Locate the cell with the specified text and output its [X, Y] center coordinate. 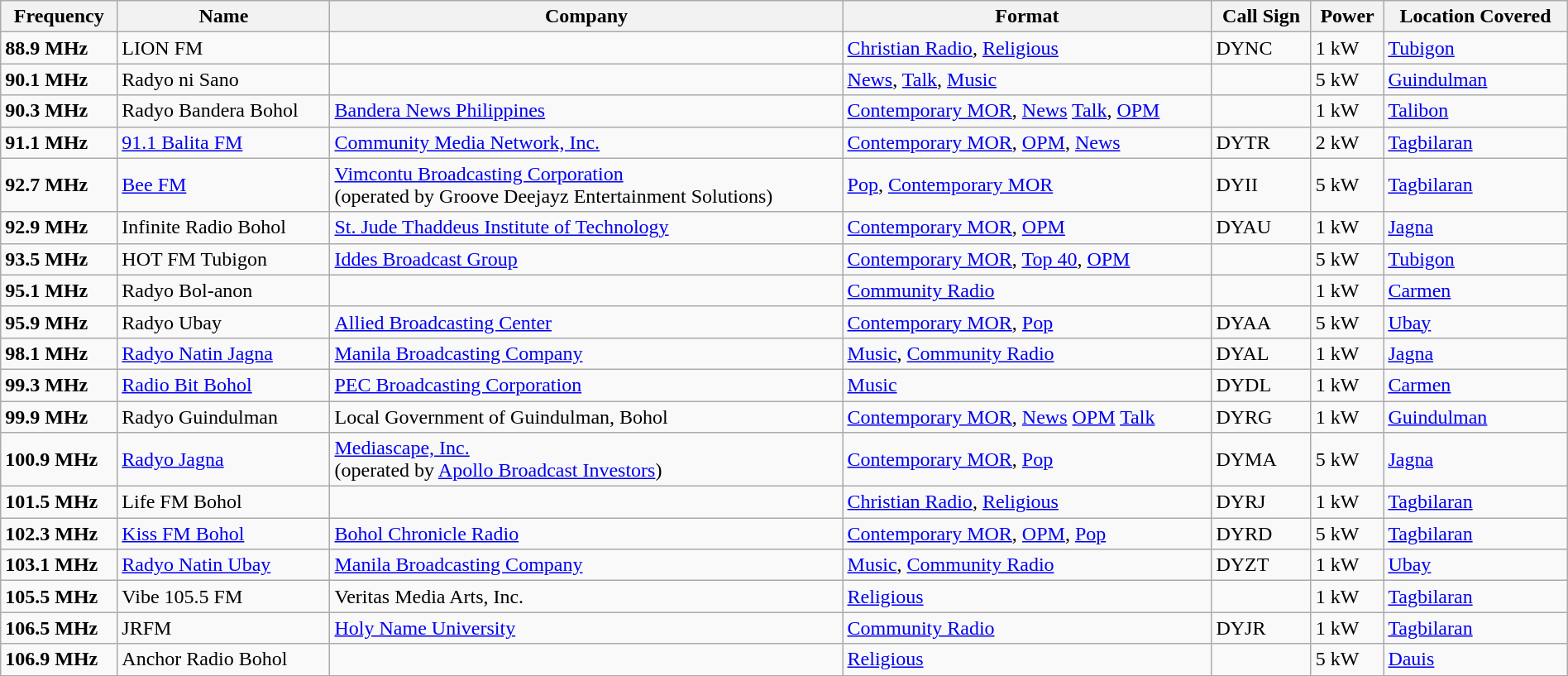
DYAA [1261, 322]
Radyo Natin Jagna [223, 353]
Power [1347, 17]
DYDL [1261, 385]
Community Media Network, Inc. [586, 142]
Call Sign [1261, 17]
DYJR [1261, 628]
Dauis [1475, 659]
Name [223, 17]
JRFM [223, 628]
Location Covered [1475, 17]
92.9 MHz [60, 228]
99.3 MHz [60, 385]
90.3 MHz [60, 111]
Iddes Broadcast Group [586, 259]
Holy Name University [586, 628]
Contemporary MOR, OPM [1027, 228]
Mediascape, Inc.(operated by Apollo Broadcast Investors) [586, 460]
Music [1027, 385]
92.7 MHz [60, 185]
98.1 MHz [60, 353]
Contemporary MOR, News OPM Talk [1027, 416]
PEC Broadcasting Corporation [586, 385]
91.1 Balita FM [223, 142]
103.1 MHz [60, 565]
DYTR [1261, 142]
Contemporary MOR, News Talk, OPM [1027, 111]
Vimcontu Broadcasting Corporation(operated by Groove Deejayz Entertainment Solutions) [586, 185]
Kiss FM Bohol [223, 534]
Radyo Bandera Bohol [223, 111]
Radyo Bol-anon [223, 290]
Radyo Natin Ubay [223, 565]
93.5 MHz [60, 259]
Contemporary MOR, Top 40, OPM [1027, 259]
Radyo ni Sano [223, 79]
DYAL [1261, 353]
88.9 MHz [60, 48]
DYRG [1261, 416]
St. Jude Thaddeus Institute of Technology [586, 228]
Company [586, 17]
DYMA [1261, 460]
DYAU [1261, 228]
News, Talk, Music [1027, 79]
Pop, Contemporary MOR [1027, 185]
101.5 MHz [60, 502]
Local Government of Guindulman, Bohol [586, 416]
91.1 MHz [60, 142]
DYRD [1261, 534]
DYNC [1261, 48]
Vibe 105.5 FM [223, 597]
Format [1027, 17]
DYII [1261, 185]
Life FM Bohol [223, 502]
106.5 MHz [60, 628]
95.9 MHz [60, 322]
Veritas Media Arts, Inc. [586, 597]
105.5 MHz [60, 597]
Allied Broadcasting Center [586, 322]
Radio Bit Bohol [223, 385]
95.1 MHz [60, 290]
Radyo Guindulman [223, 416]
Radyo Jagna [223, 460]
Radyo Ubay [223, 322]
HOT FM Tubigon [223, 259]
Contemporary MOR, OPM, Pop [1027, 534]
99.9 MHz [60, 416]
Talibon [1475, 111]
DYZT [1261, 565]
Bandera News Philippines [586, 111]
DYRJ [1261, 502]
Contemporary MOR, OPM, News [1027, 142]
Bee FM [223, 185]
106.9 MHz [60, 659]
Bohol Chronicle Radio [586, 534]
LION FM [223, 48]
100.9 MHz [60, 460]
2 kW [1347, 142]
102.3 MHz [60, 534]
Infinite Radio Bohol [223, 228]
Frequency [60, 17]
Anchor Radio Bohol [223, 659]
90.1 MHz [60, 79]
